Pinpoint the cell where the given text exists, returning its (x, y) midpoint coordinate. 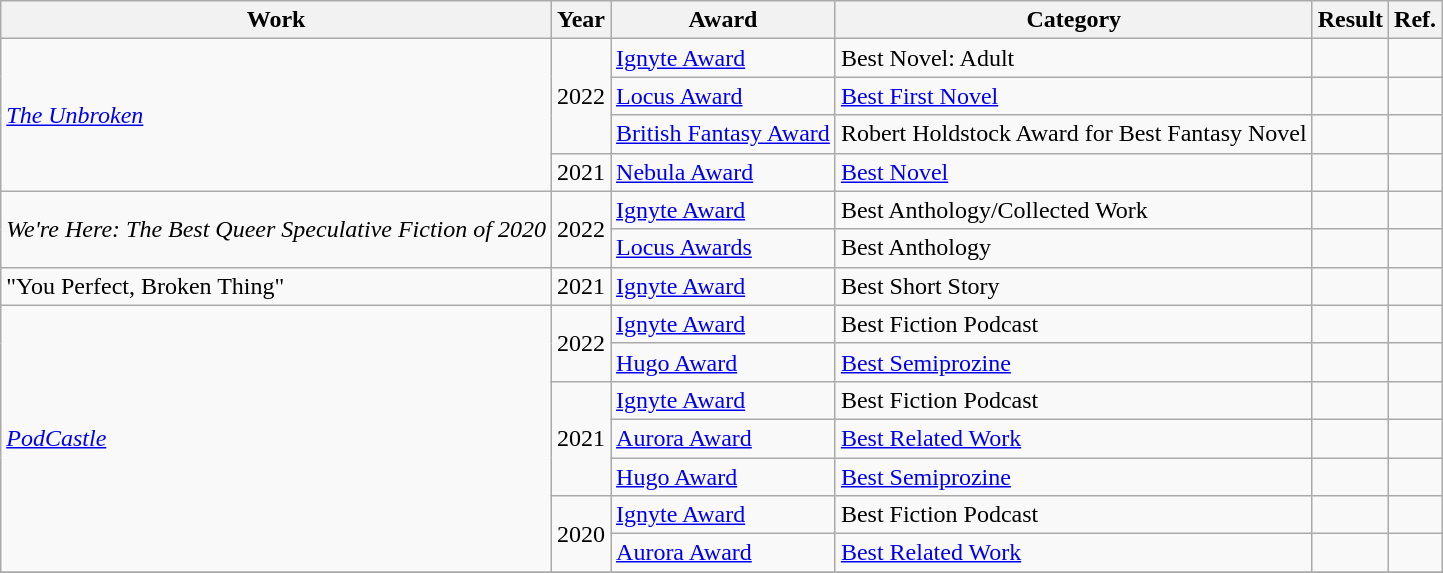
Result (1350, 20)
"You Perfect, Broken Thing" (276, 286)
Year (580, 20)
Best First Novel (1074, 96)
PodCastle (276, 438)
Nebula Award (724, 172)
Locus Awards (724, 248)
We're Here: The Best Queer Speculative Fiction of 2020 (276, 229)
Award (724, 20)
The Unbroken (276, 115)
Robert Holdstock Award for Best Fantasy Novel (1074, 134)
2020 (580, 534)
Best Short Story (1074, 286)
Best Novel (1074, 172)
Best Anthology (1074, 248)
Best Novel: Adult (1074, 58)
Ref. (1416, 20)
Work (276, 20)
Category (1074, 20)
Best Anthology/Collected Work (1074, 210)
Locus Award (724, 96)
British Fantasy Award (724, 134)
